Find where the given text appears and provide that cell's center as [X, Y] coordinate. 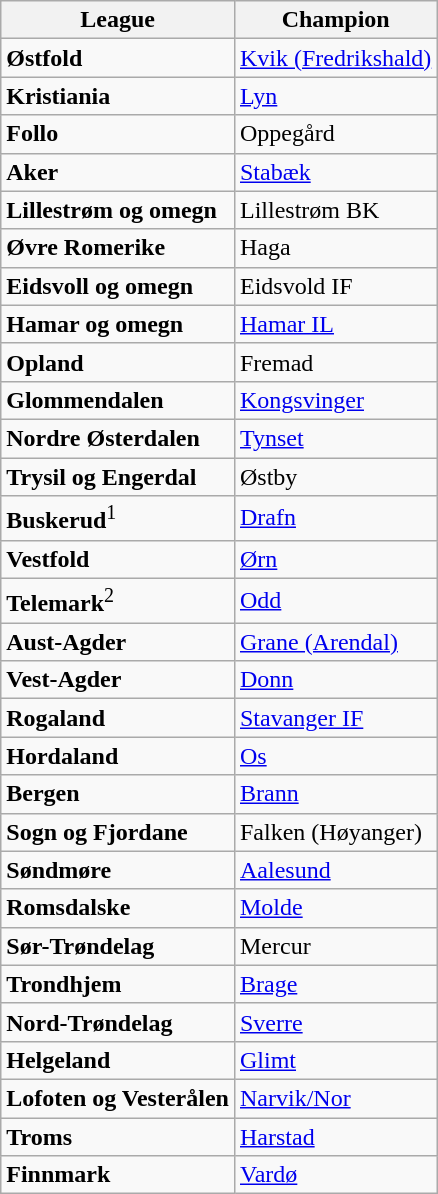
Harstad [335, 1137]
Grane (Arendal) [335, 642]
Vestfold [118, 559]
Telemark2 [118, 600]
Glommendalen [118, 400]
Stabæk [335, 172]
Helgeland [118, 1060]
Kristiania [118, 96]
Vardø [335, 1175]
Trysil og Engerdal [118, 477]
Drafn [335, 518]
Lyn [335, 96]
Follo [118, 134]
Øvre Romerike [118, 248]
Eidsvold IF [335, 286]
Nordre Østerdalen [118, 438]
Lillestrøm BK [335, 210]
Trondhjem [118, 984]
Champion [335, 20]
Narvik/Nor [335, 1098]
Rogaland [118, 718]
Molde [335, 908]
Sverre [335, 1022]
Oppegård [335, 134]
Odd [335, 600]
Bergen [118, 794]
Finnmark [118, 1175]
Hordaland [118, 756]
Troms [118, 1137]
Brann [335, 794]
Hamar og omegn [118, 324]
Eidsvoll og omegn [118, 286]
Brage [335, 984]
Ørn [335, 559]
Lillestrøm og omegn [118, 210]
Nord-Trøndelag [118, 1022]
Søndmøre [118, 870]
Sogn og Fjordane [118, 832]
Sør-Trøndelag [118, 946]
Østfold [118, 58]
Romsdalske [118, 908]
Falken (Høyanger) [335, 832]
Opland [118, 362]
Aust-Agder [118, 642]
Lofoten og Vesterålen [118, 1098]
Østby [335, 477]
Stavanger IF [335, 718]
Kvik (Fredrikshald) [335, 58]
Mercur [335, 946]
Tynset [335, 438]
Donn [335, 680]
Aalesund [335, 870]
Buskerud1 [118, 518]
Glimt [335, 1060]
League [118, 20]
Aker [118, 172]
Vest-Agder [118, 680]
Haga [335, 248]
Hamar IL [335, 324]
Kongsvinger [335, 400]
Os [335, 756]
Fremad [335, 362]
